Extract the [x, y] coordinate from the center of the cell holding the provided text.  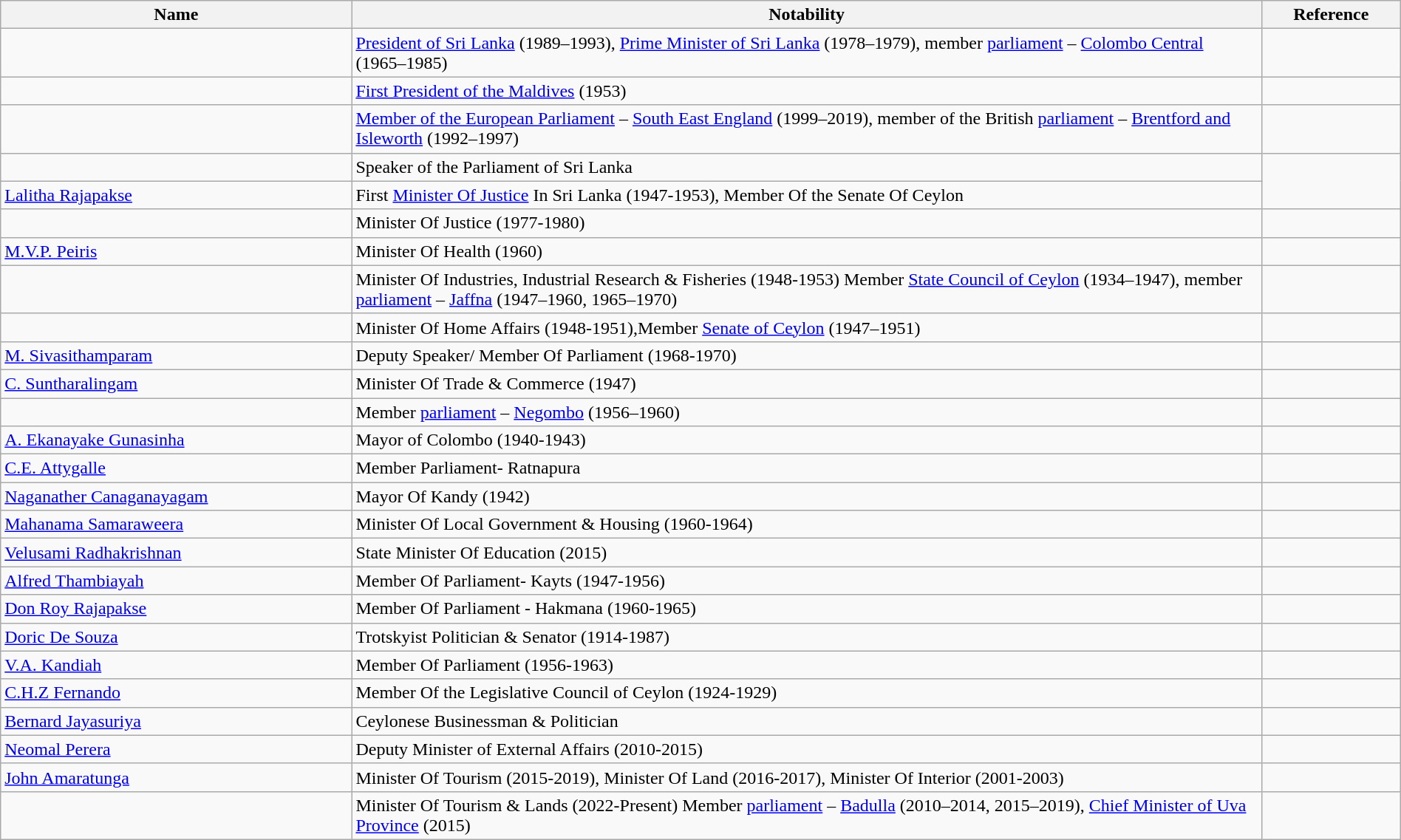
Member Of the Legislative Council of Ceylon (1924-1929) [807, 693]
Deputy Minister of External Affairs (2010-2015) [807, 749]
Minister Of Tourism & Lands (2022-Present) Member parliament – Badulla (2010–2014, 2015–2019), Chief Minister of Uva Province (2015) [807, 816]
President of Sri Lanka (1989–1993), Prime Minister of Sri Lanka (1978–1979), member parliament – Colombo Central (1965–1985) [807, 53]
C.H.Z Fernando [176, 693]
Speaker of the Parliament of Sri Lanka [807, 167]
Member Parliament- Ratnapura [807, 468]
Minister Of Tourism (2015-2019), Minister Of Land (2016-2017), Minister Of Interior (2001-2003) [807, 777]
Minister Of Local Government & Housing (1960-1964) [807, 525]
John Amaratunga [176, 777]
Reference [1331, 15]
Member Of Parliament (1956-1963) [807, 665]
Doric De Souza [176, 637]
Naganather Canaganayagam [176, 496]
Neomal Perera [176, 749]
Name [176, 15]
Member Of Parliament- Kayts (1947-1956) [807, 581]
State Minister Of Education (2015) [807, 553]
Alfred Thambiayah [176, 581]
C. Suntharalingam [176, 383]
Bernard Jayasuriya [176, 721]
Minister Of Health (1960) [807, 251]
Mayor Of Kandy (1942) [807, 496]
Mayor of Colombo (1940-1943) [807, 440]
First President of the Maldives (1953) [807, 91]
Member parliament – Negombo (1956–1960) [807, 412]
Minister Of Justice (1977-1980) [807, 223]
Member Of Parliament - Hakmana (1960-1965) [807, 609]
Minister Of Home Affairs (1948-1951),Member Senate of Ceylon (1947–1951) [807, 327]
Deputy Speaker/ Member Of Parliament (1968-1970) [807, 355]
Member of the European Parliament – South East England (1999–2019), member of the British parliament – Brentford and Isleworth (1992–1997) [807, 129]
M. Sivasithamparam [176, 355]
Minister Of Trade & Commerce (1947) [807, 383]
Notability [807, 15]
Mahanama Samaraweera [176, 525]
Don Roy Rajapakse [176, 609]
M.V.P. Peiris [176, 251]
Lalitha Rajapakse [176, 195]
C.E. Attygalle [176, 468]
V.A. Kandiah [176, 665]
First Minister Of Justice In Sri Lanka (1947-1953), Member Of the Senate Of Ceylon [807, 195]
Velusami Radhakrishnan [176, 553]
A. Ekanayake Gunasinha [176, 440]
Ceylonese Businessman & Politician [807, 721]
Trotskyist Politician & Senator (1914-1987) [807, 637]
